From the cell containing the given text, extract its center point as (X, Y) coordinate. 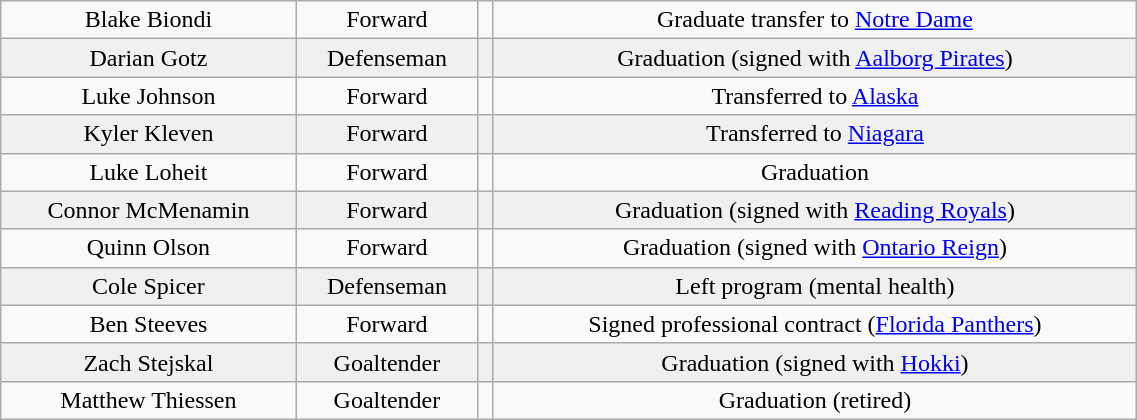
Darian Gotz (148, 58)
Kyler Kleven (148, 134)
Graduation (signed with Reading Royals) (815, 210)
Cole Spicer (148, 286)
Luke Johnson (148, 96)
Graduation (retired) (815, 400)
Ben Steeves (148, 324)
Matthew Thiessen (148, 400)
Graduate transfer to Notre Dame (815, 20)
Left program (mental health) (815, 286)
Graduation (signed with Aalborg Pirates) (815, 58)
Signed professional contract (Florida Panthers) (815, 324)
Blake Biondi (148, 20)
Graduation (signed with Hokki) (815, 362)
Connor McMenamin (148, 210)
Transferred to Alaska (815, 96)
Quinn Olson (148, 248)
Zach Stejskal (148, 362)
Transferred to Niagara (815, 134)
Graduation (815, 172)
Luke Loheit (148, 172)
Graduation (signed with Ontario Reign) (815, 248)
